Search for the cell housing the specified text and yield its [x, y] center coordinate. 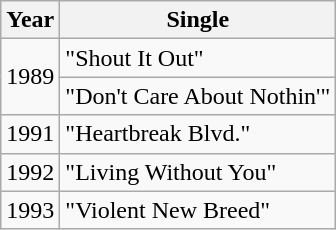
"Living Without You" [198, 172]
1989 [30, 77]
"Heartbreak Blvd." [198, 134]
"Don't Care About Nothin'" [198, 96]
1991 [30, 134]
Single [198, 20]
1992 [30, 172]
"Shout It Out" [198, 58]
"Violent New Breed" [198, 210]
Year [30, 20]
1993 [30, 210]
